Search for the cell housing the specified text and yield its [x, y] center coordinate. 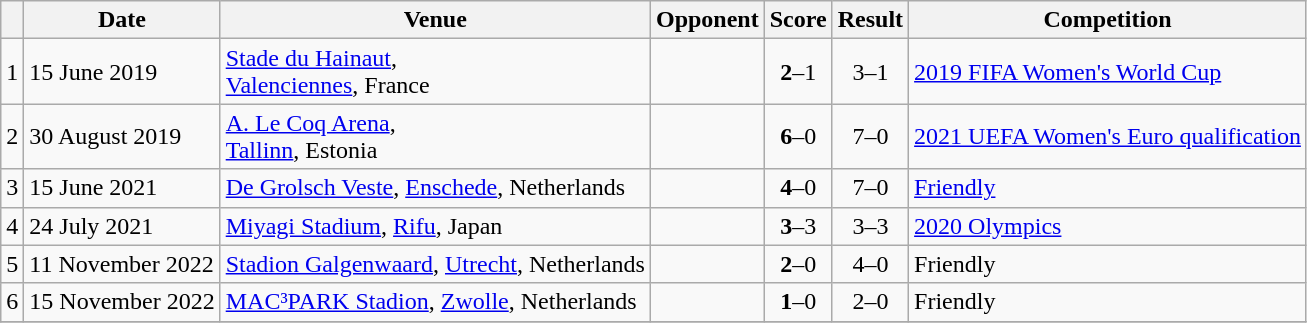
15 November 2022 [122, 302]
2 [12, 136]
MAC³PARK Stadion, Zwolle, Netherlands [435, 302]
Venue [435, 20]
Score [798, 20]
15 June 2019 [122, 72]
3–1 [870, 72]
1–0 [798, 302]
A. Le Coq Arena,Tallinn, Estonia [435, 136]
2–1 [798, 72]
4 [12, 226]
Date [122, 20]
Competition [1108, 20]
Opponent [707, 20]
Miyagi Stadium, Rifu, Japan [435, 226]
Stadion Galgenwaard, Utrecht, Netherlands [435, 264]
2021 UEFA Women's Euro qualification [1108, 136]
3 [12, 188]
6 [12, 302]
2019 FIFA Women's World Cup [1108, 72]
2020 Olympics [1108, 226]
11 November 2022 [122, 264]
Stade du Hainaut,Valenciennes, France [435, 72]
1 [12, 72]
30 August 2019 [122, 136]
24 July 2021 [122, 226]
5 [12, 264]
Result [870, 20]
6–0 [798, 136]
De Grolsch Veste, Enschede, Netherlands [435, 188]
15 June 2021 [122, 188]
